Capture the cell that displays the provided text and extract its [x, y] central coordinate. 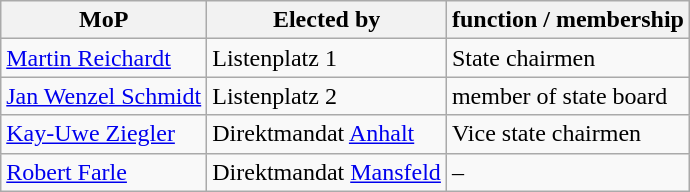
State chairmen [568, 58]
Direktmandat Anhalt [327, 134]
Direktmandat Mansfeld [327, 172]
Kay-Uwe Ziegler [104, 134]
function / membership [568, 20]
Vice state chairmen [568, 134]
Listenplatz 1 [327, 58]
Jan Wenzel Schmidt [104, 96]
– [568, 172]
Elected by [327, 20]
Martin Reichardt [104, 58]
member of state board [568, 96]
MoP [104, 20]
Robert Farle [104, 172]
Listenplatz 2 [327, 96]
